Detect which cell encompasses the target text, then output its [X, Y] center coordinate. 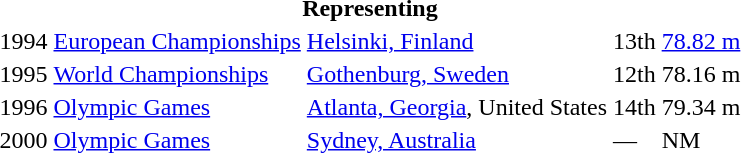
14th [634, 107]
Helsinki, Finland [456, 41]
12th [634, 74]
European Championships [177, 41]
Atlanta, Georgia, United States [456, 107]
World Championships [177, 74]
Gothenburg, Sweden [456, 74]
Olympic Games [177, 107]
13th [634, 41]
